Find where the given text appears and provide that cell's center as (x, y) coordinate. 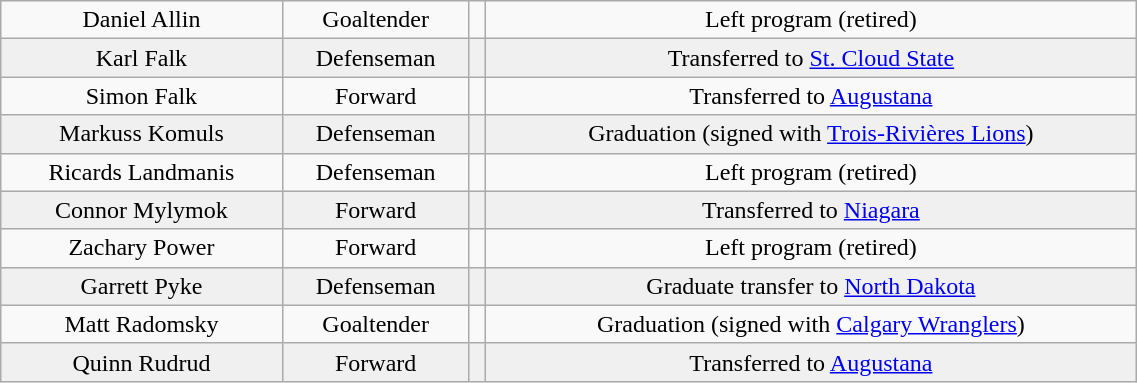
Transferred to Niagara (811, 210)
Simon Falk (142, 96)
Graduation (signed with Trois-Rivières Lions) (811, 134)
Graduation (signed with Calgary Wranglers) (811, 324)
Karl Falk (142, 58)
Markuss Komuls (142, 134)
Matt Radomsky (142, 324)
Connor Mylymok (142, 210)
Garrett Pyke (142, 286)
Graduate transfer to North Dakota (811, 286)
Quinn Rudrud (142, 362)
Transferred to St. Cloud State (811, 58)
Zachary Power (142, 248)
Ricards Landmanis (142, 172)
Daniel Allin (142, 20)
